Locate the cell with the specified text and output its (X, Y) center coordinate. 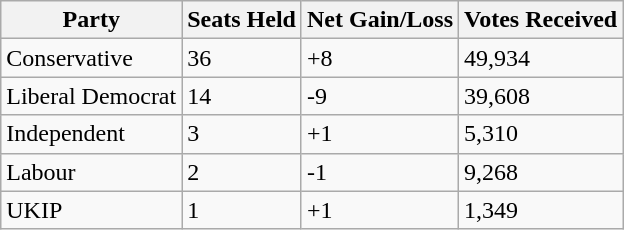
49,934 (541, 58)
-9 (380, 96)
3 (242, 134)
Independent (92, 134)
UKIP (92, 210)
36 (242, 58)
1 (242, 210)
9,268 (541, 172)
Net Gain/Loss (380, 20)
1,349 (541, 210)
14 (242, 96)
Labour (92, 172)
Liberal Democrat (92, 96)
5,310 (541, 134)
2 (242, 172)
-1 (380, 172)
Seats Held (242, 20)
Conservative (92, 58)
Votes Received (541, 20)
39,608 (541, 96)
+8 (380, 58)
Party (92, 20)
